Identify which cell holds the provided text, then report its [x, y] central coordinate. 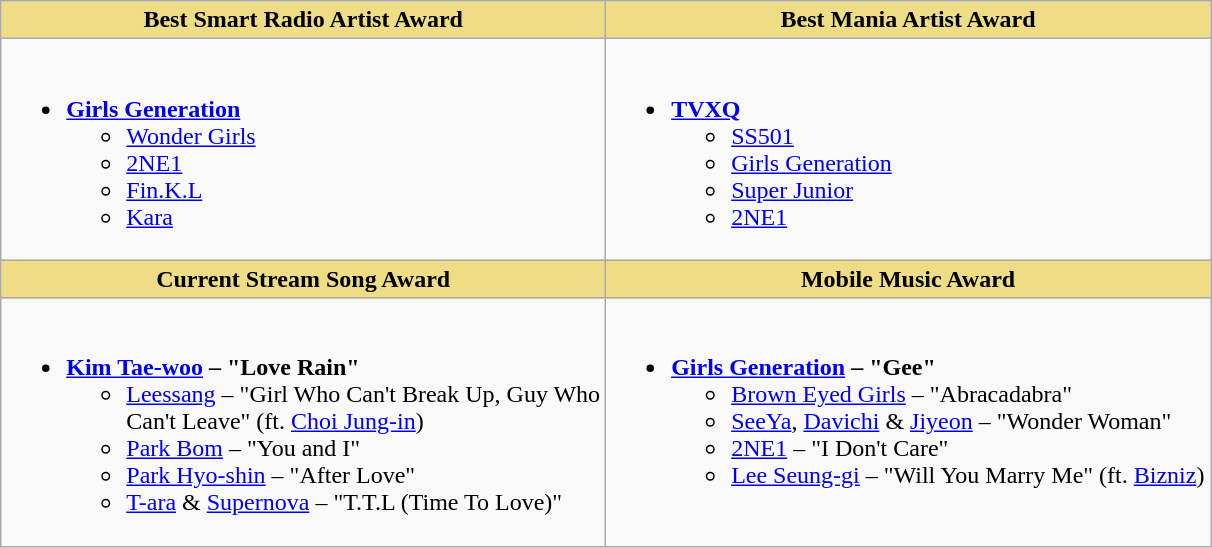
Girls GenerationWonder Girls2NE1Fin.K.LKara [304, 150]
TVXQSS501Girls GenerationSuper Junior2NE1 [908, 150]
Best Smart Radio Artist Award [304, 20]
Current Stream Song Award [304, 279]
Mobile Music Award [908, 279]
Best Mania Artist Award [908, 20]
